Identify which cell holds the provided text, then report its [x, y] central coordinate. 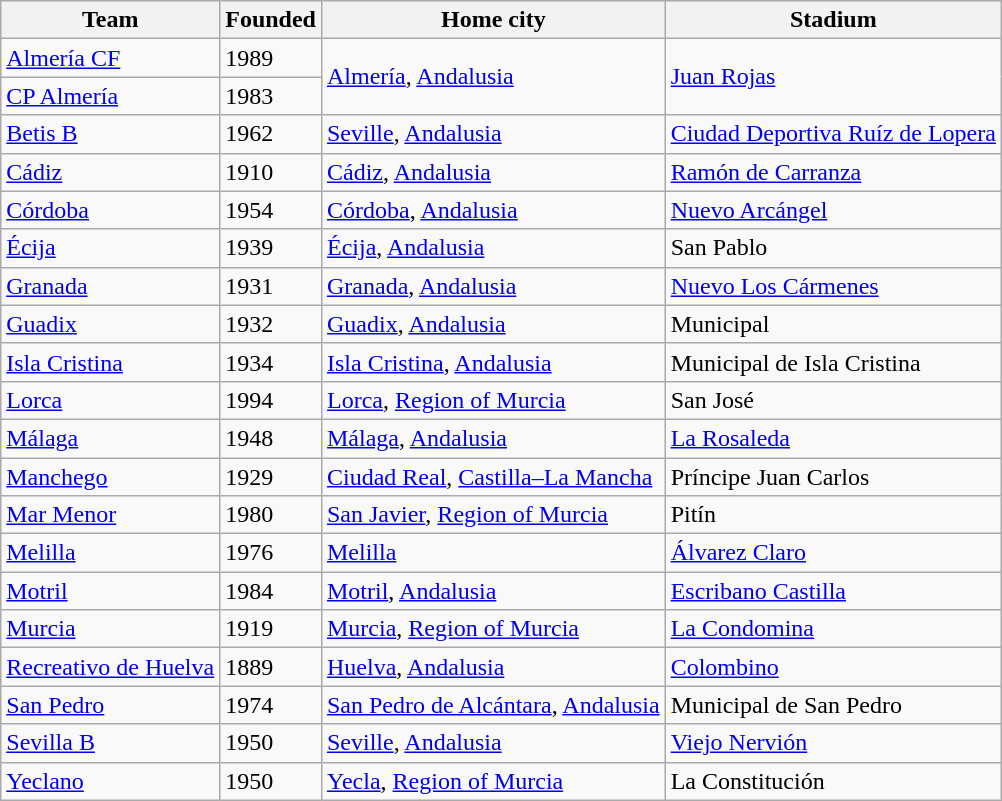
Murcia [110, 629]
Municipal de Isla Cristina [833, 362]
Founded [271, 20]
Isla Cristina, Andalusia [493, 362]
1980 [271, 515]
Málaga [110, 438]
Nuevo Arcángel [833, 210]
Sevilla B [110, 743]
Cádiz [110, 172]
La Condomina [833, 629]
Motril, Andalusia [493, 591]
1954 [271, 210]
Ramón de Carranza [833, 172]
Córdoba, Andalusia [493, 210]
1934 [271, 362]
Málaga, Andalusia [493, 438]
Motril [110, 591]
Escribano Castilla [833, 591]
Home city [493, 20]
1976 [271, 553]
Almería CF [110, 58]
Betis B [110, 134]
1910 [271, 172]
1929 [271, 477]
Manchego [110, 477]
Granada, Andalusia [493, 286]
Municipal [833, 324]
1889 [271, 667]
1939 [271, 248]
San Pedro de Alcántara, Andalusia [493, 705]
Yeclano [110, 781]
San José [833, 400]
Écija, Andalusia [493, 248]
Guadix [110, 324]
CP Almería [110, 96]
Ciudad Real, Castilla–La Mancha [493, 477]
San Pedro [110, 705]
Almería, Andalusia [493, 77]
Colombino [833, 667]
1994 [271, 400]
1989 [271, 58]
Granada [110, 286]
Yecla, Region of Murcia [493, 781]
Pitín [833, 515]
La Constitución [833, 781]
Mar Menor [110, 515]
1948 [271, 438]
Álvarez Claro [833, 553]
Écija [110, 248]
Lorca, Region of Murcia [493, 400]
Lorca [110, 400]
Ciudad Deportiva Ruíz de Lopera [833, 134]
Guadix, Andalusia [493, 324]
Murcia, Region of Murcia [493, 629]
Team [110, 20]
Stadium [833, 20]
Isla Cristina [110, 362]
1919 [271, 629]
1962 [271, 134]
San Javier, Region of Murcia [493, 515]
Huelva, Andalusia [493, 667]
La Rosaleda [833, 438]
Viejo Nervión [833, 743]
Nuevo Los Cármenes [833, 286]
Córdoba [110, 210]
Juan Rojas [833, 77]
San Pablo [833, 248]
Cádiz, Andalusia [493, 172]
Recreativo de Huelva [110, 667]
1931 [271, 286]
Municipal de San Pedro [833, 705]
1983 [271, 96]
Príncipe Juan Carlos [833, 477]
1984 [271, 591]
1932 [271, 324]
1974 [271, 705]
